Scan for the cell matching the given text and deliver its (x, y) coordinate at center. 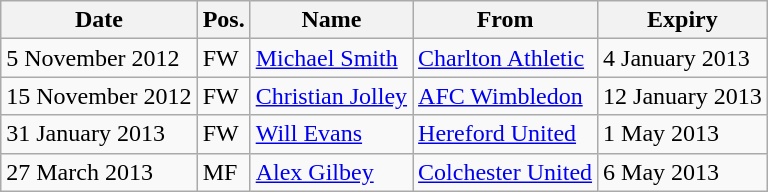
6 May 2013 (683, 172)
1 May 2013 (683, 134)
27 March 2013 (99, 172)
5 November 2012 (99, 58)
Name (331, 20)
Charlton Athletic (506, 58)
Expiry (683, 20)
Colchester United (506, 172)
12 January 2013 (683, 96)
Hereford United (506, 134)
MF (224, 172)
Will Evans (331, 134)
AFC Wimbledon (506, 96)
31 January 2013 (99, 134)
Christian Jolley (331, 96)
From (506, 20)
15 November 2012 (99, 96)
Date (99, 20)
4 January 2013 (683, 58)
Alex Gilbey (331, 172)
Michael Smith (331, 58)
Pos. (224, 20)
